From the cell containing the given text, extract its center point as (X, Y) coordinate. 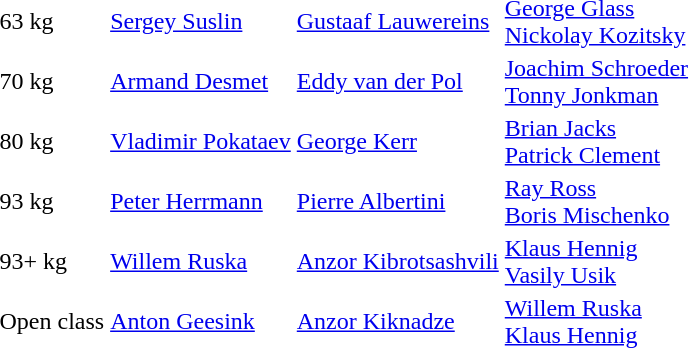
Armand Desmet (201, 82)
Pierre Albertini (398, 202)
Anzor Kibrotsashvili (398, 262)
Willem Ruska (201, 262)
Joachim SchroederTonny Jonkman (596, 82)
Eddy van der Pol (398, 82)
Vladimir Pokataev (201, 142)
Klaus HennigVasily Usik (596, 262)
Brian JacksPatrick Clement (596, 142)
George Kerr (398, 142)
Peter Herrmann (201, 202)
Ray RossBoris Mischenko (596, 202)
